Identify which cell holds the provided text, then report its [X, Y] central coordinate. 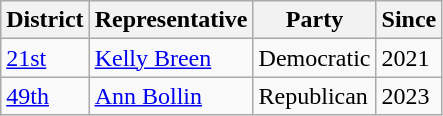
Representative [171, 20]
Party [314, 20]
Republican [314, 96]
Kelly Breen [171, 58]
2021 [409, 58]
Ann Bollin [171, 96]
49th [45, 96]
District [45, 20]
2023 [409, 96]
Democratic [314, 58]
Since [409, 20]
21st [45, 58]
